Determine the (X, Y) coordinate at the center of the cell enclosing the given text.  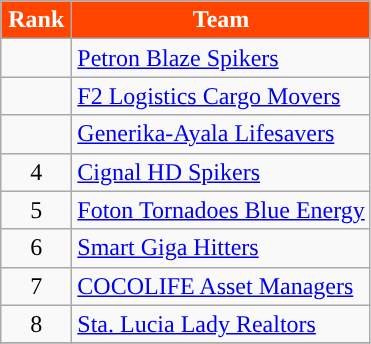
Sta. Lucia Lady Realtors (221, 324)
7 (36, 286)
Foton Tornadoes Blue Energy (221, 210)
F2 Logistics Cargo Movers (221, 96)
8 (36, 324)
4 (36, 172)
Team (221, 20)
Generika-Ayala Lifesavers (221, 134)
COCOLIFE Asset Managers (221, 286)
Smart Giga Hitters (221, 248)
Petron Blaze Spikers (221, 58)
Rank (36, 20)
6 (36, 248)
Cignal HD Spikers (221, 172)
5 (36, 210)
